Output the (X, Y) coordinate of the center of the cell containing the given text.  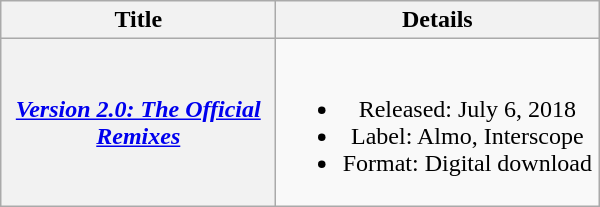
Released: July 6, 2018Label: Almo, InterscopeFormat: Digital download (438, 122)
Details (438, 20)
Title (138, 20)
Version 2.0: The Official Remixes (138, 122)
